Pinpoint the cell where the given text exists, returning its (x, y) midpoint coordinate. 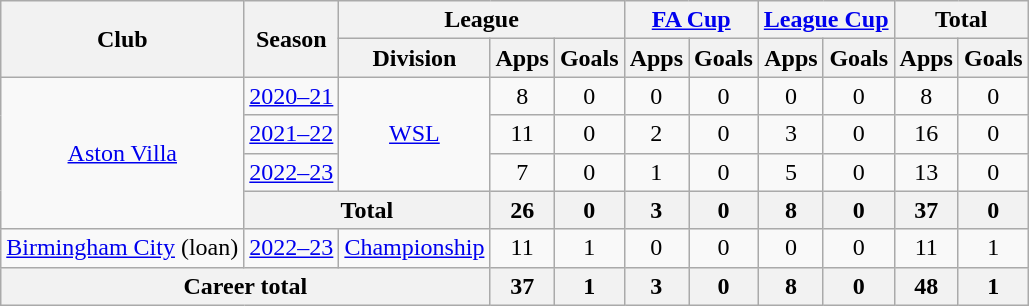
5 (790, 172)
2020–21 (292, 96)
League (482, 20)
16 (926, 134)
Division (414, 58)
Season (292, 39)
Birmingham City (loan) (122, 248)
League Cup (826, 20)
13 (926, 172)
7 (522, 172)
48 (926, 286)
Club (122, 39)
Championship (414, 248)
26 (522, 210)
Aston Villa (122, 153)
FA Cup (691, 20)
2 (656, 134)
WSL (414, 134)
2021–22 (292, 134)
Career total (246, 286)
